Pinpoint the cell where the given text exists, returning its (X, Y) midpoint coordinate. 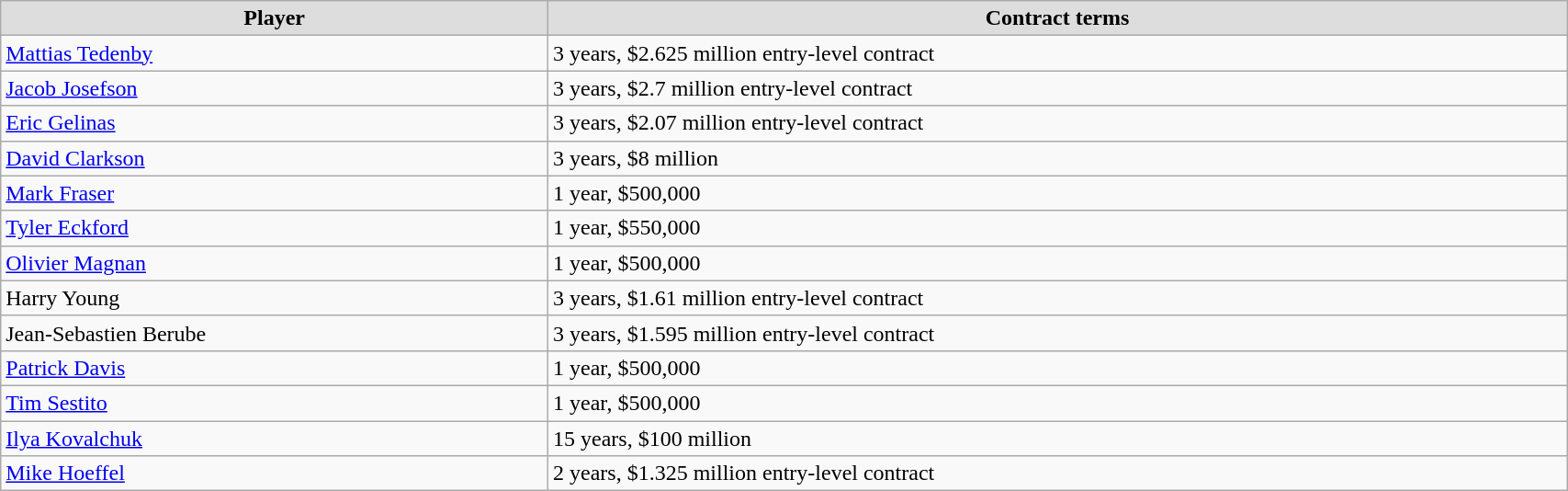
3 years, $2.7 million entry-level contract (1058, 88)
Harry Young (275, 298)
Ilya Kovalchuk (275, 439)
Mattias Tedenby (275, 53)
1 year, $550,000 (1058, 228)
Player (275, 18)
Contract terms (1058, 18)
Tyler Eckford (275, 228)
15 years, $100 million (1058, 439)
Mike Hoeffel (275, 474)
3 years, $1.61 million entry-level contract (1058, 298)
Mark Fraser (275, 193)
3 years, $1.595 million entry-level contract (1058, 333)
David Clarkson (275, 158)
Olivier Magnan (275, 263)
2 years, $1.325 million entry-level contract (1058, 474)
3 years, $2.625 million entry-level contract (1058, 53)
3 years, $8 million (1058, 158)
Jacob Josefson (275, 88)
Patrick Davis (275, 368)
Jean-Sebastien Berube (275, 333)
Tim Sestito (275, 403)
3 years, $2.07 million entry-level contract (1058, 123)
Eric Gelinas (275, 123)
